Search for the cell housing the specified text and yield its (X, Y) center coordinate. 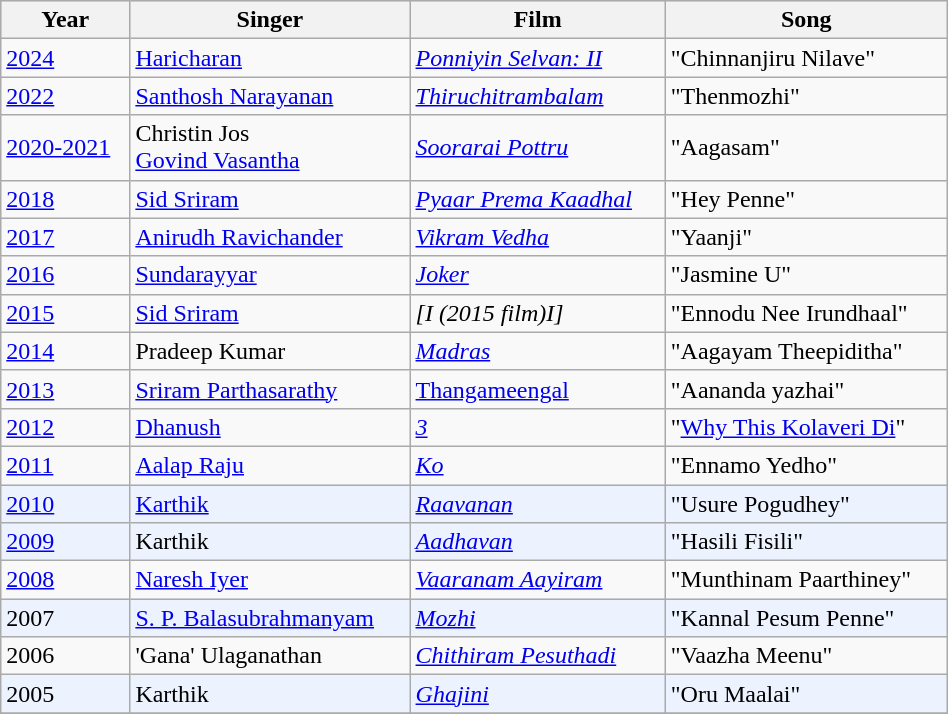
"Aananda yazhai" (806, 389)
Pradeep Kumar (270, 351)
2013 (66, 389)
"Yaanji" (806, 237)
Pyaar Prema Kaadhal (538, 199)
2016 (66, 275)
Thiruchitrambalam (538, 96)
Ponniyin Selvan: II (538, 58)
"Ennodu Nee Irundhaal" (806, 313)
"Hey Penne" (806, 199)
Vaaranam Aayiram (538, 580)
Soorarai Pottru (538, 148)
'Gana' Ulaganathan (270, 656)
3 (538, 427)
"Usure Pogudhey" (806, 503)
2008 (66, 580)
"Why This Kolaveri Di" (806, 427)
"Vaazha Meenu" (806, 656)
"Ennamo Yedho" (806, 465)
Year (66, 20)
2020-2021 (66, 148)
Naresh Iyer (270, 580)
Aadhavan (538, 542)
S. P. Balasubrahmanyam (270, 618)
[I (2015 film)I] (538, 313)
2024 (66, 58)
2022 (66, 96)
2017 (66, 237)
"Hasili Fisili" (806, 542)
"Aagayam Theepiditha" (806, 351)
Anirudh Ravichander (270, 237)
"Munthinam Paarthiney" (806, 580)
"Kannal Pesum Penne" (806, 618)
2007 (66, 618)
Santhosh Narayanan (270, 96)
"Thenmozhi" (806, 96)
Sriram Parthasarathy (270, 389)
Song (806, 20)
Sundarayyar (270, 275)
Thangameengal (538, 389)
"Oru Maalai" (806, 694)
Christin JosGovind Vasantha (270, 148)
Mozhi (538, 618)
Chithiram Pesuthadi (538, 656)
Singer (270, 20)
2011 (66, 465)
Ghajini (538, 694)
"Jasmine U" (806, 275)
2006 (66, 656)
Joker (538, 275)
2012 (66, 427)
2005 (66, 694)
Raavanan (538, 503)
2014 (66, 351)
2015 (66, 313)
Madras (538, 351)
Vikram Vedha (538, 237)
Dhanush (270, 427)
Ko (538, 465)
Aalap Raju (270, 465)
2010 (66, 503)
Film (538, 20)
2009 (66, 542)
2018 (66, 199)
"Aagasam" (806, 148)
Haricharan (270, 58)
"Chinnanjiru Nilave" (806, 58)
